Output the [x, y] coordinate of the center of the cell containing the given text.  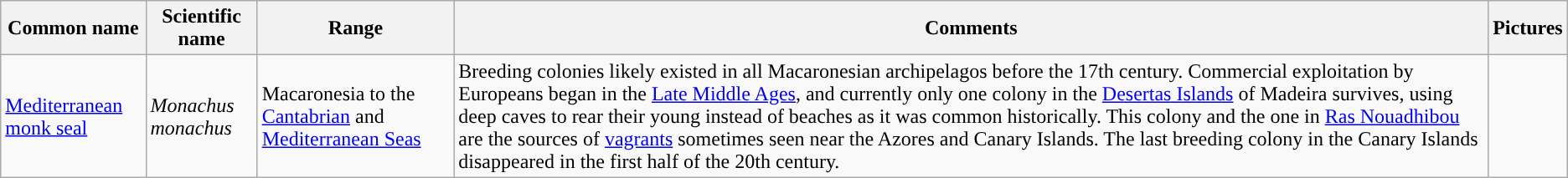
Monachus monachus [201, 116]
Range [355, 28]
Common name [74, 28]
Scientific name [201, 28]
Macaronesia to the Cantabrian and Mediterranean Seas [355, 116]
Pictures [1528, 28]
Mediterranean monk seal [74, 116]
Comments [972, 28]
